Return the (X, Y) coordinate for the center point of the cell that contains the specified text.  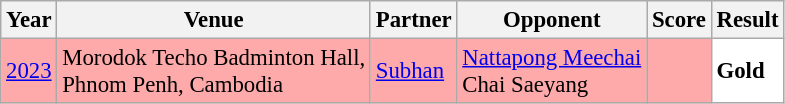
Morodok Techo Badminton Hall,Phnom Penh, Cambodia (214, 72)
Year (29, 20)
Result (748, 20)
Gold (748, 72)
2023 (29, 72)
Partner (414, 20)
Subhan (414, 72)
Opponent (552, 20)
Nattapong Meechai Chai Saeyang (552, 72)
Score (680, 20)
Venue (214, 20)
